Determine the [X, Y] coordinate at the center of the cell enclosing the given text.  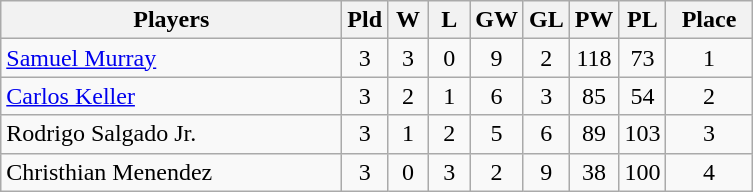
38 [594, 172]
Place [709, 20]
89 [594, 134]
73 [642, 58]
Carlos Keller [172, 96]
PL [642, 20]
GW [497, 20]
4 [709, 172]
Players [172, 20]
5 [497, 134]
L [450, 20]
54 [642, 96]
Rodrigo Salgado Jr. [172, 134]
W [408, 20]
100 [642, 172]
PW [594, 20]
Christhian Menendez [172, 172]
103 [642, 134]
Samuel Murray [172, 58]
Pld [365, 20]
GL [546, 20]
118 [594, 58]
85 [594, 96]
